For the text-containing cell, return its midpoint in [X, Y] coordinate format. 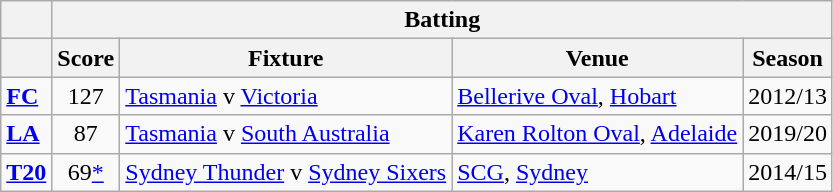
Score [86, 58]
Bellerive Oval, Hobart [598, 96]
Karen Rolton Oval, Adelaide [598, 134]
T20 [26, 172]
FC [26, 96]
Fixture [286, 58]
Tasmania v South Australia [286, 134]
SCG, Sydney [598, 172]
Batting [442, 20]
2019/20 [788, 134]
2014/15 [788, 172]
Sydney Thunder v Sydney Sixers [286, 172]
Venue [598, 58]
87 [86, 134]
Season [788, 58]
Tasmania v Victoria [286, 96]
69* [86, 172]
127 [86, 96]
2012/13 [788, 96]
LA [26, 134]
